Output the [x, y] coordinate of the center of the cell containing the given text.  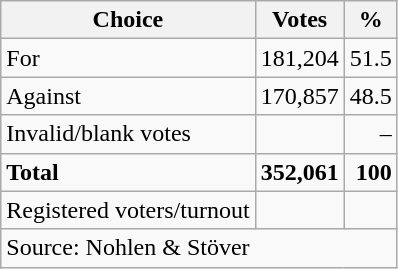
Choice [128, 20]
% [370, 20]
For [128, 58]
Invalid/blank votes [128, 134]
48.5 [370, 96]
Registered voters/turnout [128, 210]
352,061 [300, 172]
Votes [300, 20]
Source: Nohlen & Stöver [199, 248]
Against [128, 96]
181,204 [300, 58]
170,857 [300, 96]
100 [370, 172]
– [370, 134]
51.5 [370, 58]
Total [128, 172]
